For the text-containing cell, return its midpoint in (X, Y) coordinate format. 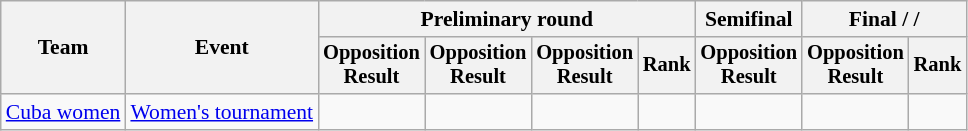
Women's tournament (222, 112)
Team (64, 48)
Preliminary round (506, 19)
Semifinal (748, 19)
Cuba women (64, 112)
Final / / (884, 19)
Event (222, 48)
